Identify which cell holds the provided text, then report its (X, Y) central coordinate. 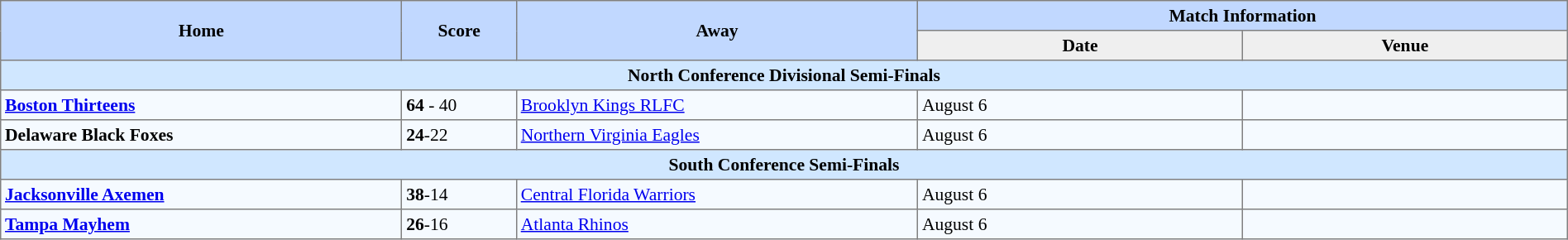
Central Florida Warriors (716, 194)
North Conference Divisional Semi-Finals (784, 75)
South Conference Semi-Finals (784, 165)
Date (1080, 46)
Match Information (1243, 16)
24-22 (460, 135)
Tampa Mayhem (202, 224)
Brooklyn Kings RLFC (716, 105)
Delaware Black Foxes (202, 135)
64 - 40 (460, 105)
Jacksonville Axemen (202, 194)
Venue (1404, 46)
Northern Virginia Eagles (716, 135)
Away (716, 31)
Home (202, 31)
Score (460, 31)
Boston Thirteens (202, 105)
38-14 (460, 194)
26-16 (460, 224)
Atlanta Rhinos (716, 224)
